Capture the cell that displays the provided text and extract its [x, y] central coordinate. 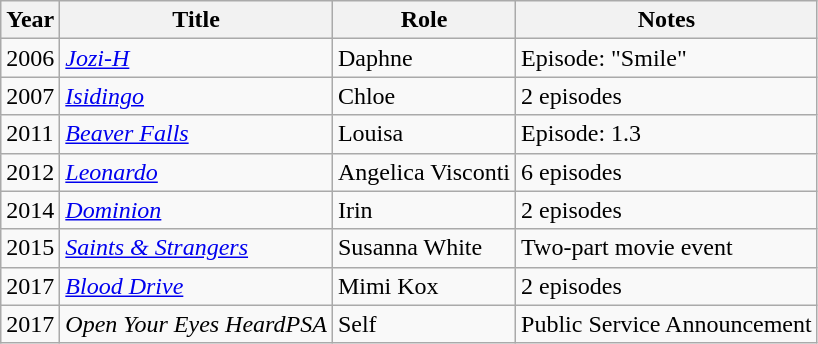
Role [424, 20]
6 episodes [667, 172]
Open Your Eyes HeardPSA [196, 324]
Saints & Strangers [196, 248]
2015 [30, 248]
2006 [30, 58]
Beaver Falls [196, 134]
Mimi Kox [424, 286]
2011 [30, 134]
Isidingo [196, 96]
Daphne [424, 58]
Irin [424, 210]
Notes [667, 20]
Susanna White [424, 248]
2007 [30, 96]
Year [30, 20]
Blood Drive [196, 286]
Chloe [424, 96]
Leonardo [196, 172]
Public Service Announcement [667, 324]
Self [424, 324]
Two-part movie event [667, 248]
Episode: "Smile" [667, 58]
Louisa [424, 134]
2014 [30, 210]
Angelica Visconti [424, 172]
Title [196, 20]
2012 [30, 172]
Dominion [196, 210]
Jozi-H [196, 58]
Episode: 1.3 [667, 134]
